Capture the cell that displays the provided text and extract its [x, y] central coordinate. 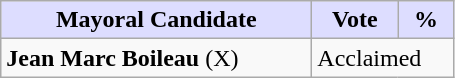
Vote [355, 20]
Acclaimed [383, 58]
% [426, 20]
Mayoral Candidate [156, 20]
Jean Marc Boileau (X) [156, 58]
